Pinpoint the cell where the given text exists, returning its (x, y) midpoint coordinate. 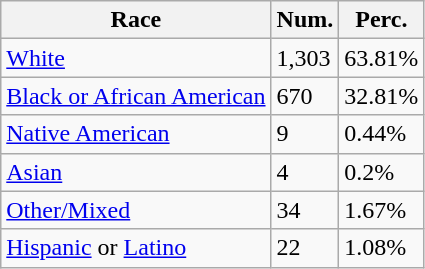
Perc. (382, 20)
Hispanic or Latino (136, 248)
Race (136, 20)
Num. (305, 20)
32.81% (382, 96)
1.67% (382, 210)
Black or African American (136, 96)
670 (305, 96)
Asian (136, 172)
Native American (136, 134)
22 (305, 248)
63.81% (382, 58)
0.44% (382, 134)
34 (305, 210)
White (136, 58)
0.2% (382, 172)
9 (305, 134)
1.08% (382, 248)
1,303 (305, 58)
Other/Mixed (136, 210)
4 (305, 172)
